Identify which cell holds the provided text, then report its [X, Y] central coordinate. 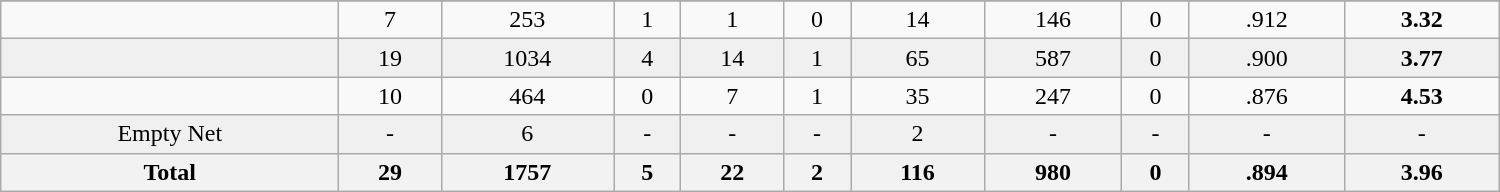
10 [390, 96]
Total [170, 172]
35 [918, 96]
65 [918, 58]
29 [390, 172]
19 [390, 58]
22 [732, 172]
247 [1052, 96]
4.53 [1422, 96]
116 [918, 172]
253 [527, 20]
.876 [1266, 96]
464 [527, 96]
1757 [527, 172]
980 [1052, 172]
.912 [1266, 20]
587 [1052, 58]
.900 [1266, 58]
146 [1052, 20]
5 [648, 172]
6 [527, 134]
3.77 [1422, 58]
3.32 [1422, 20]
3.96 [1422, 172]
1034 [527, 58]
4 [648, 58]
Empty Net [170, 134]
.894 [1266, 172]
